Scan for the cell matching the given text and deliver its (x, y) coordinate at center. 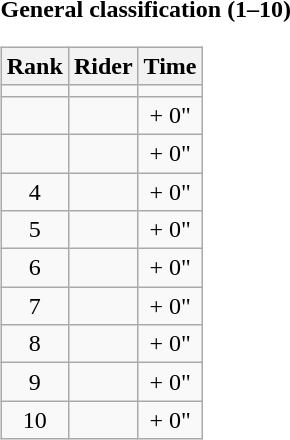
Rank (34, 66)
4 (34, 191)
10 (34, 420)
7 (34, 306)
Time (170, 66)
8 (34, 344)
6 (34, 268)
9 (34, 382)
Rider (103, 66)
5 (34, 230)
